Detect which cell encompasses the target text, then output its (X, Y) center coordinate. 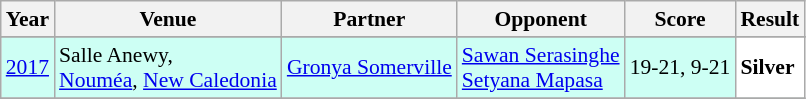
Result (770, 19)
Silver (770, 68)
19-21, 9-21 (680, 68)
Partner (370, 19)
2017 (28, 68)
Sawan Serasinghe Setyana Mapasa (541, 68)
Opponent (541, 19)
Year (28, 19)
Gronya Somerville (370, 68)
Venue (168, 19)
Salle Anewy, Nouméa, New Caledonia (168, 68)
Score (680, 19)
